Identify which cell holds the provided text, then report its (x, y) central coordinate. 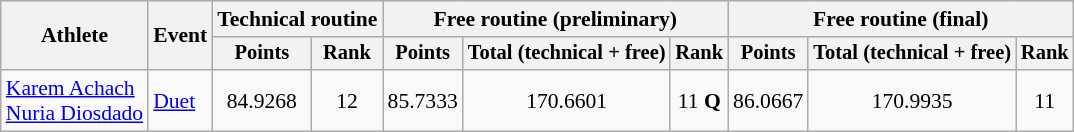
Athlete (74, 36)
84.9268 (262, 100)
11 (1045, 100)
Karem AchachNuria Diosdado (74, 100)
11 Q (699, 100)
Duet (180, 100)
12 (346, 100)
85.7333 (423, 100)
170.9935 (912, 100)
86.0667 (768, 100)
Free routine (preliminary) (556, 19)
170.6601 (567, 100)
Free routine (final) (901, 19)
Technical routine (297, 19)
Event (180, 36)
